From the cell containing the given text, extract its center point as [X, Y] coordinate. 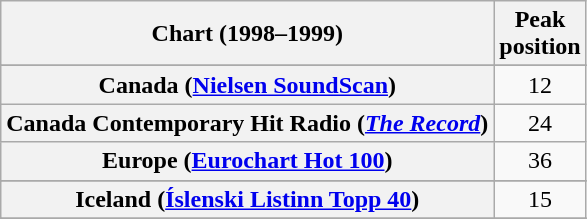
Europe (Eurochart Hot 100) [248, 161]
Chart (1998–1999) [248, 34]
Iceland (Íslenski Listinn Topp 40) [248, 199]
36 [540, 161]
12 [540, 85]
Canada Contemporary Hit Radio (The Record) [248, 123]
Peakposition [540, 34]
15 [540, 199]
24 [540, 123]
Canada (Nielsen SoundScan) [248, 85]
